Locate the cell with the specified text and output its [x, y] center coordinate. 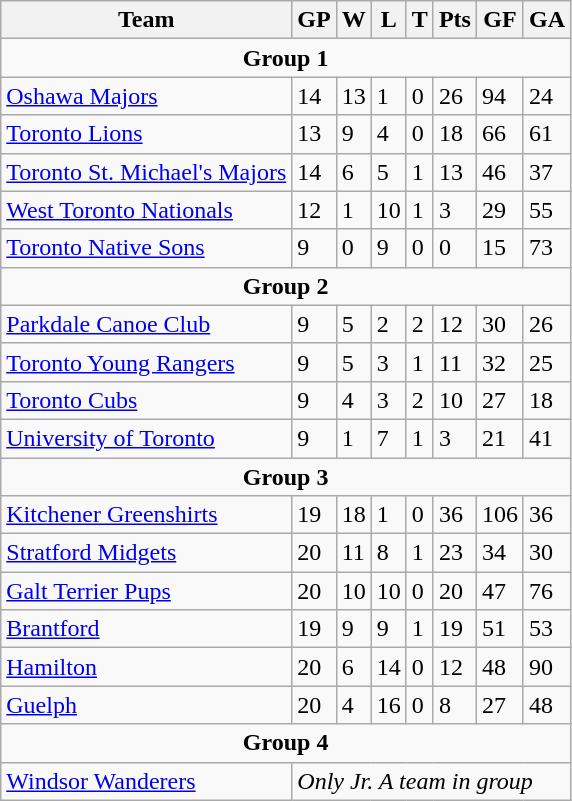
Hamilton [146, 667]
Group 2 [286, 286]
37 [546, 172]
Toronto Young Rangers [146, 362]
24 [546, 96]
16 [388, 705]
University of Toronto [146, 438]
Team [146, 20]
15 [500, 248]
Pts [454, 20]
GF [500, 20]
34 [500, 553]
23 [454, 553]
Toronto St. Michael's Majors [146, 172]
GA [546, 20]
Brantford [146, 629]
73 [546, 248]
46 [500, 172]
32 [500, 362]
GP [314, 20]
Windsor Wanderers [146, 781]
W [354, 20]
Guelph [146, 705]
7 [388, 438]
47 [500, 591]
Kitchener Greenshirts [146, 515]
25 [546, 362]
90 [546, 667]
61 [546, 134]
Toronto Lions [146, 134]
Parkdale Canoe Club [146, 324]
Only Jr. A team in group [432, 781]
Toronto Cubs [146, 400]
41 [546, 438]
Toronto Native Sons [146, 248]
55 [546, 210]
51 [500, 629]
53 [546, 629]
106 [500, 515]
76 [546, 591]
21 [500, 438]
66 [500, 134]
Group 4 [286, 743]
Group 3 [286, 477]
L [388, 20]
Stratford Midgets [146, 553]
Galt Terrier Pups [146, 591]
29 [500, 210]
Oshawa Majors [146, 96]
Group 1 [286, 58]
94 [500, 96]
West Toronto Nationals [146, 210]
T [420, 20]
